Return the [X, Y] coordinate for the center point of the cell that contains the specified text.  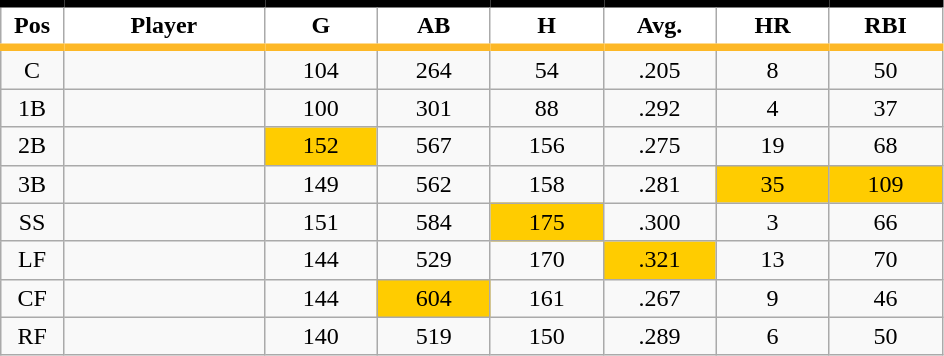
104 [320, 68]
584 [434, 222]
AB [434, 26]
Avg. [660, 26]
.289 [660, 336]
604 [434, 298]
1B [32, 108]
140 [320, 336]
562 [434, 184]
35 [772, 184]
158 [546, 184]
170 [546, 260]
RF [32, 336]
37 [886, 108]
19 [772, 146]
529 [434, 260]
.205 [660, 68]
70 [886, 260]
109 [886, 184]
CF [32, 298]
54 [546, 68]
SS [32, 222]
301 [434, 108]
149 [320, 184]
68 [886, 146]
4 [772, 108]
2B [32, 146]
151 [320, 222]
C [32, 68]
HR [772, 26]
RBI [886, 26]
567 [434, 146]
.275 [660, 146]
.321 [660, 260]
46 [886, 298]
161 [546, 298]
9 [772, 298]
175 [546, 222]
66 [886, 222]
8 [772, 68]
264 [434, 68]
LF [32, 260]
100 [320, 108]
.300 [660, 222]
.281 [660, 184]
3 [772, 222]
88 [546, 108]
152 [320, 146]
13 [772, 260]
519 [434, 336]
150 [546, 336]
6 [772, 336]
156 [546, 146]
Pos [32, 26]
.267 [660, 298]
3B [32, 184]
H [546, 26]
Player [164, 26]
.292 [660, 108]
G [320, 26]
